For the text-containing cell, return its midpoint in (x, y) coordinate format. 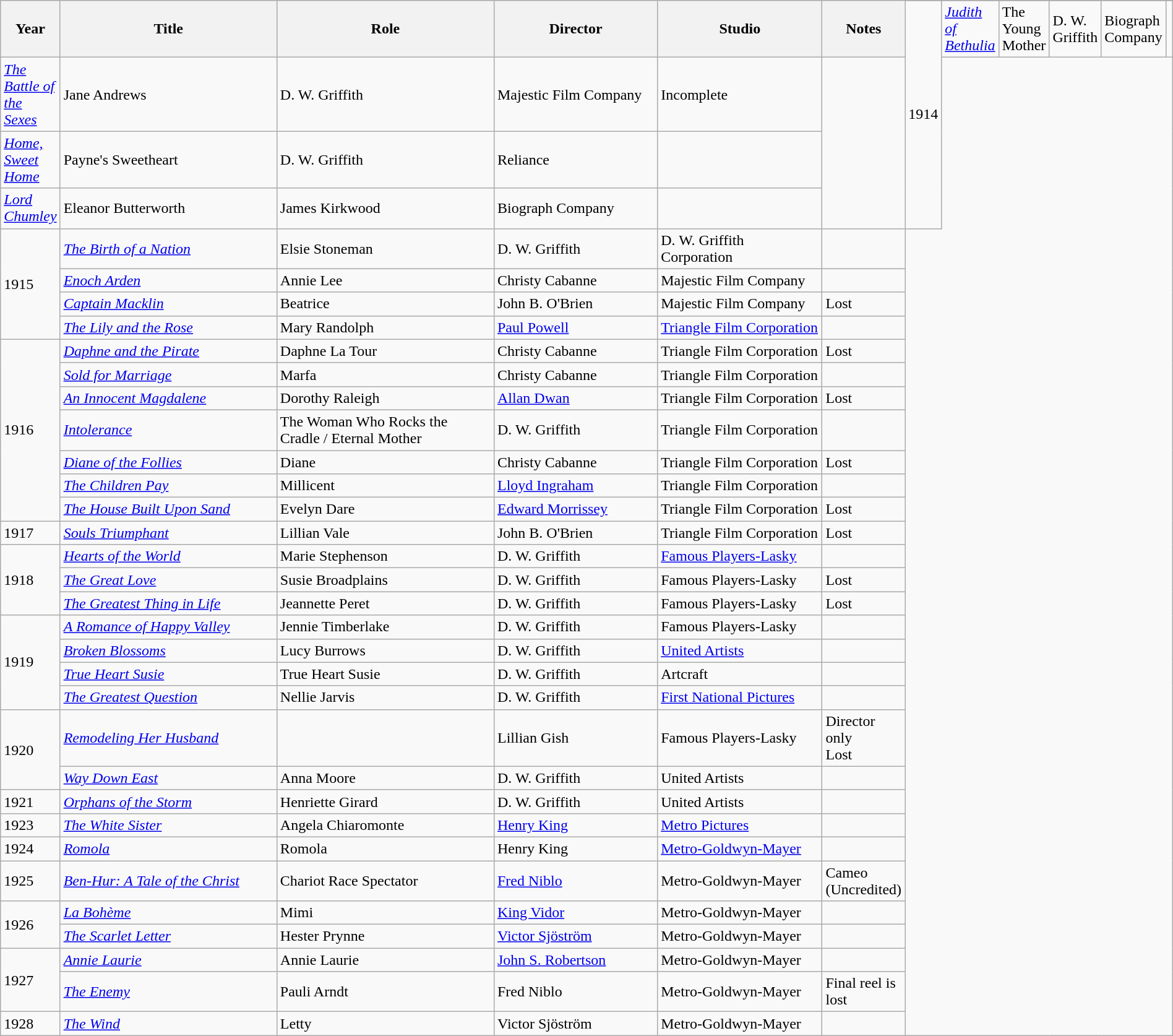
Dorothy Raleigh (385, 398)
The Birth of a Nation (168, 249)
1928 (30, 1024)
1919 (30, 662)
The Wind (168, 1024)
James Kirkwood (385, 208)
Jane Andrews (168, 94)
Reliance (575, 160)
Susie Broadplains (385, 580)
Hester Prynne (385, 936)
Edward Morrissey (575, 509)
Lloyd Ingraham (575, 486)
Evelyn Dare (385, 509)
The House Built Upon Sand (168, 509)
1915 (30, 283)
An Innocent Magdalene (168, 398)
Studio (740, 29)
The Scarlet Letter (168, 936)
The Children Pay (168, 486)
Marie Stephenson (385, 556)
Allan Dwan (575, 398)
Mimi (385, 913)
1927 (30, 980)
Lillian Vale (385, 533)
Title (168, 29)
1921 (30, 801)
Notes (864, 29)
Annie Lee (385, 280)
Chariot Race Spectator (385, 880)
Elsie Stoneman (385, 249)
Home, Sweet Home (30, 160)
Judith of Bethulia (970, 29)
Payne's Sweetheart (168, 160)
Intolerance (168, 430)
The Great Love (168, 580)
Sold for Marriage (168, 374)
1917 (30, 533)
Eleanor Butterworth (168, 208)
Souls Triumphant (168, 533)
La Bohème (168, 913)
Marfa (385, 374)
Enoch Arden (168, 280)
Year (30, 29)
Angela Chiaromonte (385, 825)
Director onlyLost (864, 738)
The Young Mother (1024, 29)
A Romance of Happy Valley (168, 627)
1925 (30, 880)
Diane of the Follies (168, 462)
Diane (385, 462)
Henriette Girard (385, 801)
1920 (30, 749)
1918 (30, 580)
Cameo (Uncredited) (864, 880)
Beatrice (385, 304)
Lucy Burrows (385, 650)
Lillian Gish (575, 738)
Ben-Hur: A Tale of the Christ (168, 880)
1924 (30, 848)
Letty (385, 1024)
1916 (30, 430)
Mary Randolph (385, 327)
The Greatest Thing in Life (168, 603)
Pauli Arndt (385, 991)
D. W. Griffith Corporation (740, 249)
The Greatest Question (168, 697)
Nellie Jarvis (385, 697)
Artcraft (740, 674)
Daphne La Tour (385, 351)
Incomplete (740, 94)
1923 (30, 825)
Paul Powell (575, 327)
The White Sister (168, 825)
John S. Robertson (575, 960)
Final reel is lost (864, 991)
Jeannette Peret (385, 603)
Remodeling Her Husband (168, 738)
Hearts of the World (168, 556)
Anna Moore (385, 778)
First National Pictures (740, 697)
Broken Blossoms (168, 650)
The Woman Who Rocks the Cradle / Eternal Mother (385, 430)
The Battle of the Sexes (30, 94)
King Vidor (575, 913)
1926 (30, 925)
Millicent (385, 486)
Director (575, 29)
Lord Chumley (30, 208)
Metro Pictures (740, 825)
Orphans of the Storm (168, 801)
Role (385, 29)
1914 (923, 114)
Daphne and the Pirate (168, 351)
Captain Macklin (168, 304)
Way Down East (168, 778)
Jennie Timberlake (385, 627)
The Lily and the Rose (168, 327)
The Enemy (168, 991)
